Provide the (X, Y) coordinate of the cell's center where the given text is located.  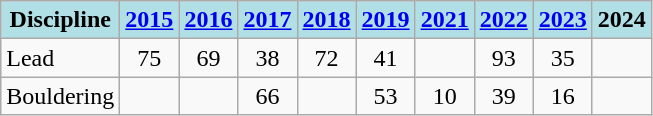
93 (504, 58)
39 (504, 96)
2018 (326, 20)
69 (208, 58)
2015 (150, 20)
16 (562, 96)
66 (268, 96)
10 (444, 96)
2023 (562, 20)
75 (150, 58)
2017 (268, 20)
2022 (504, 20)
2016 (208, 20)
2019 (386, 20)
Lead (60, 58)
Discipline (60, 20)
72 (326, 58)
35 (562, 58)
2024 (622, 20)
2021 (444, 20)
53 (386, 96)
38 (268, 58)
Bouldering (60, 96)
41 (386, 58)
